Detect which cell encompasses the target text, then output its (X, Y) center coordinate. 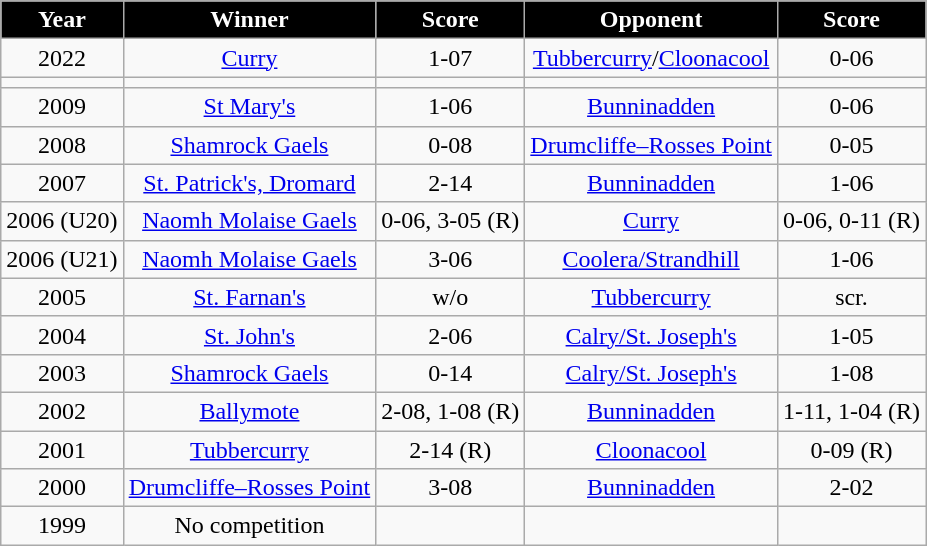
scr. (851, 297)
2006 (U20) (62, 221)
Tubbercurry/Cloonacool (652, 58)
2007 (62, 183)
2008 (62, 145)
St Mary's (250, 107)
St. Farnan's (250, 297)
Ballymote (250, 411)
Cloonacool (652, 449)
2-06 (450, 335)
2003 (62, 373)
No competition (250, 526)
2005 (62, 297)
Coolera/Strandhill (652, 259)
2-02 (851, 488)
1-05 (851, 335)
2001 (62, 449)
3-08 (450, 488)
1-08 (851, 373)
Year (62, 20)
w/o (450, 297)
2000 (62, 488)
2-08, 1-08 (R) (450, 411)
0-09 (R) (851, 449)
2-14 (450, 183)
1999 (62, 526)
2009 (62, 107)
0-05 (851, 145)
Opponent (652, 20)
St. John's (250, 335)
0-08 (450, 145)
1-07 (450, 58)
2022 (62, 58)
2002 (62, 411)
1-11, 1-04 (R) (851, 411)
3-06 (450, 259)
St. Patrick's, Dromard (250, 183)
0-06, 0-11 (R) (851, 221)
2004 (62, 335)
2006 (U21) (62, 259)
2-14 (R) (450, 449)
0-14 (450, 373)
Winner (250, 20)
0-06, 3-05 (R) (450, 221)
